From the cell containing the given text, extract its center point as (x, y) coordinate. 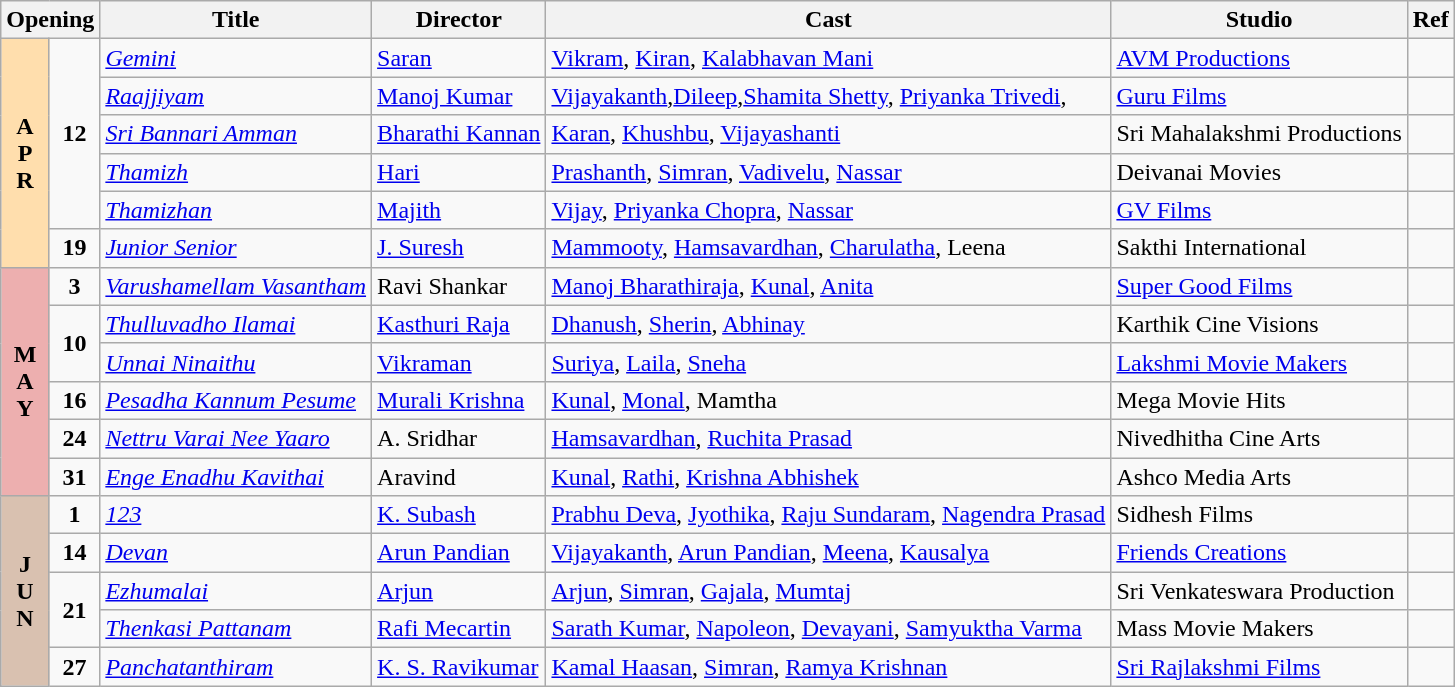
Ezhumalai (236, 591)
Panchatanthiram (236, 667)
K. S. Ravikumar (459, 667)
Mammooty, Hamsavardhan, Charulatha, Leena (828, 248)
Dhanush, Sherin, Abhinay (828, 324)
Arjun, Simran, Gajala, Mumtaj (828, 591)
Vijay, Priyanka Chopra, Nassar (828, 210)
K. Subash (459, 515)
Kunal, Rathi, Krishna Abhishek (828, 477)
Ravi Shankar (459, 286)
Prashanth, Simran, Vadivelu, Nassar (828, 172)
Vikraman (459, 362)
Murali Krishna (459, 400)
27 (74, 667)
Mass Movie Makers (1259, 629)
Kunal, Monal, Mamtha (828, 400)
Nivedhitha Cine Arts (1259, 438)
31 (74, 477)
Sri Venkateswara Production (1259, 591)
14 (74, 553)
Kamal Haasan, Simran, Ramya Krishnan (828, 667)
Thenkasi Pattanam (236, 629)
Junior Senior (236, 248)
Manoj Bharathiraja, Kunal, Anita (828, 286)
Sri Bannari Amman (236, 134)
Thamizh (236, 172)
Enge Enadhu Kavithai (236, 477)
Guru Films (1259, 96)
Sidhesh Films (1259, 515)
MAY (26, 381)
Rafi Mecartin (459, 629)
Super Good Films (1259, 286)
APR (26, 153)
Prabhu Deva, Jyothika, Raju Sundaram, Nagendra Prasad (828, 515)
Director (459, 20)
21 (74, 610)
Vijayakanth, Arun Pandian, Meena, Kausalya (828, 553)
10 (74, 343)
Title (236, 20)
3 (74, 286)
Mega Movie Hits (1259, 400)
Friends Creations (1259, 553)
Bharathi Kannan (459, 134)
Ref (1430, 20)
Studio (1259, 20)
Vijayakanth,Dileep,Shamita Shetty, Priyanka Trivedi, (828, 96)
A. Sridhar (459, 438)
1 (74, 515)
Nettru Varai Nee Yaaro (236, 438)
Unnai Ninaithu (236, 362)
Lakshmi Movie Makers (1259, 362)
Arjun (459, 591)
JUN (26, 591)
24 (74, 438)
Vikram, Kiran, Kalabhavan Mani (828, 58)
Sri Rajlakshmi Films (1259, 667)
19 (74, 248)
Thamizhan (236, 210)
Hamsavardhan, Ruchita Prasad (828, 438)
16 (74, 400)
Sri Mahalakshmi Productions (1259, 134)
Hari (459, 172)
Sarath Kumar, Napoleon, Devayani, Samyuktha Varma (828, 629)
Opening (50, 20)
123 (236, 515)
Thulluvadho Ilamai (236, 324)
Suriya, Laila, Sneha (828, 362)
J. Suresh (459, 248)
Aravind (459, 477)
GV Films (1259, 210)
Sakthi International (1259, 248)
Karan, Khushbu, Vijayashanti (828, 134)
12 (74, 134)
Arun Pandian (459, 553)
Raajjiyam (236, 96)
Saran (459, 58)
Pesadha Kannum Pesume (236, 400)
Ashco Media Arts (1259, 477)
Devan (236, 553)
Kasthuri Raja (459, 324)
AVM Productions (1259, 58)
Majith (459, 210)
Cast (828, 20)
Varushamellam Vasantham (236, 286)
Manoj Kumar (459, 96)
Deivanai Movies (1259, 172)
Gemini (236, 58)
Karthik Cine Visions (1259, 324)
